Scan for the cell matching the given text and deliver its (x, y) coordinate at center. 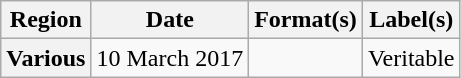
Date (170, 20)
Region (46, 20)
Veritable (411, 58)
Label(s) (411, 20)
Various (46, 58)
10 March 2017 (170, 58)
Format(s) (306, 20)
